Locate the cell with the specified text and output its [X, Y] center coordinate. 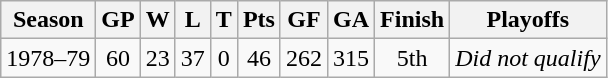
Pts [258, 20]
T [224, 20]
Finish [412, 20]
60 [118, 58]
GP [118, 20]
GF [304, 20]
37 [192, 58]
L [192, 20]
262 [304, 58]
46 [258, 58]
Did not qualify [528, 58]
W [158, 20]
5th [412, 58]
1978–79 [48, 58]
315 [352, 58]
GA [352, 20]
Playoffs [528, 20]
Season [48, 20]
0 [224, 58]
23 [158, 58]
